Locate the cell with the specified text and output its [X, Y] center coordinate. 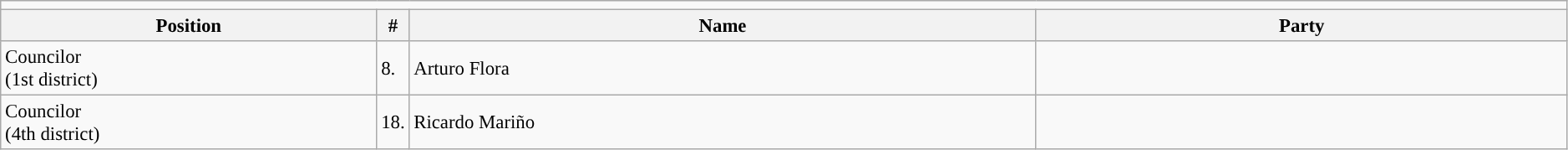
# [393, 26]
8. [393, 69]
Ricardo Mariño [723, 122]
18. [393, 122]
Position [189, 26]
Party [1302, 26]
Arturo Flora [723, 69]
Councilor(4th district) [189, 122]
Councilor(1st district) [189, 69]
Name [723, 26]
